From the cell containing the given text, extract its center point as (x, y) coordinate. 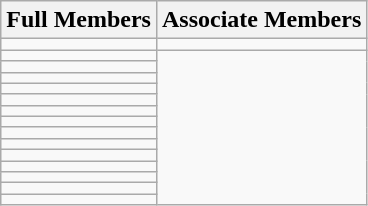
Full Members (79, 20)
Associate Members (261, 20)
